Provide the [x, y] coordinate of the cell's center where the given text is located.  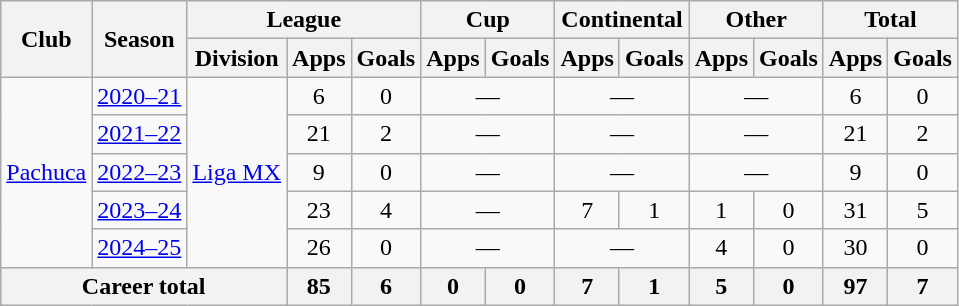
Continental [622, 20]
Liga MX [237, 172]
2021–22 [140, 134]
2023–24 [140, 210]
Total [890, 20]
26 [319, 248]
Season [140, 39]
85 [319, 286]
2024–25 [140, 248]
23 [319, 210]
Career total [144, 286]
Division [237, 58]
Cup [488, 20]
31 [855, 210]
Club [46, 39]
97 [855, 286]
League [304, 20]
Other [756, 20]
Pachuca [46, 172]
2020–21 [140, 96]
30 [855, 248]
2022–23 [140, 172]
